Detect which cell encompasses the target text, then output its (X, Y) center coordinate. 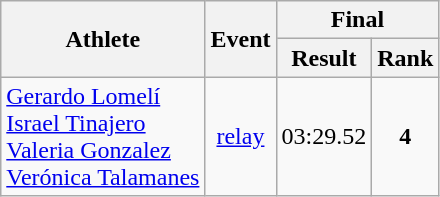
Result (324, 58)
Event (240, 39)
Athlete (103, 39)
Rank (406, 58)
relay (240, 136)
Gerardo LomelíIsrael TinajeroValeria GonzalezVerónica Talamanes (103, 136)
4 (406, 136)
Final (358, 20)
03:29.52 (324, 136)
